Determine the (X, Y) coordinate at the center of the cell enclosing the given text.  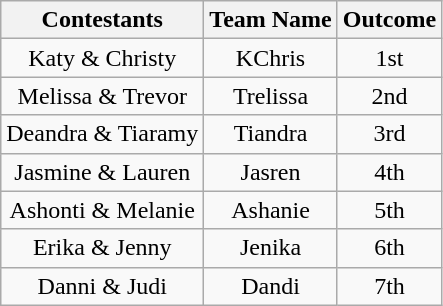
Melissa & Trevor (102, 96)
Ashonti & Melanie (102, 210)
7th (389, 286)
Team Name (271, 20)
6th (389, 248)
Katy & Christy (102, 58)
Deandra & Tiaramy (102, 134)
Contestants (102, 20)
Jasmine & Lauren (102, 172)
4th (389, 172)
2nd (389, 96)
Danni & Judi (102, 286)
Outcome (389, 20)
KChris (271, 58)
Jasren (271, 172)
3rd (389, 134)
Jenika (271, 248)
Tiandra (271, 134)
Trelissa (271, 96)
Dandi (271, 286)
Erika & Jenny (102, 248)
1st (389, 58)
Ashanie (271, 210)
5th (389, 210)
